Output the (X, Y) coordinate of the center of the cell containing the given text.  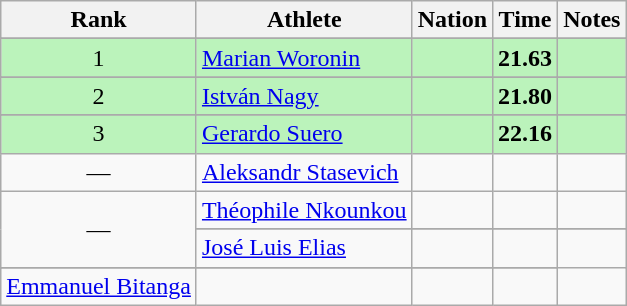
Rank (99, 20)
Gerardo Suero (304, 134)
Nation (452, 20)
Time (526, 20)
Emmanuel Bitanga (99, 286)
3 (99, 134)
22.16 (526, 134)
José Luis Elias (304, 248)
1 (99, 58)
2 (99, 96)
Athlete (304, 20)
Théophile Nkounkou (304, 210)
István Nagy (304, 96)
Aleksandr Stasevich (304, 172)
Marian Woronin (304, 58)
21.63 (526, 58)
21.80 (526, 96)
Notes (592, 20)
